Capture the cell that displays the provided text and extract its [X, Y] central coordinate. 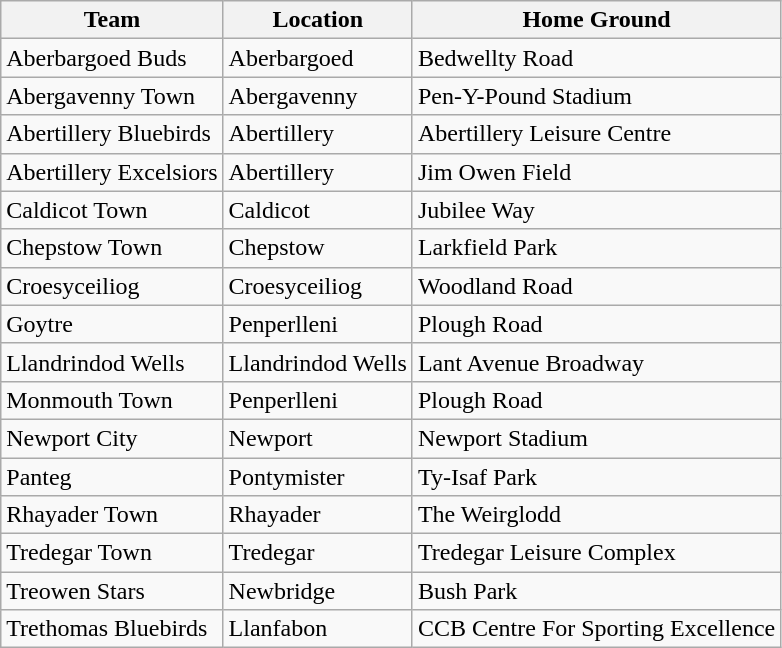
Lant Avenue Broadway [596, 362]
The Weirglodd [596, 515]
Caldicot [318, 210]
Monmouth Town [112, 400]
Abertillery Leisure Centre [596, 134]
Aberbargoed [318, 58]
Larkfield Park [596, 248]
Treowen Stars [112, 591]
Abertillery Excelsiors [112, 172]
Newport Stadium [596, 438]
Aberbargoed Buds [112, 58]
Pen-Y-Pound Stadium [596, 96]
Abergavenny [318, 96]
Newport [318, 438]
Trethomas Bluebirds [112, 629]
Team [112, 20]
Abertillery Bluebirds [112, 134]
Chepstow [318, 248]
Jubilee Way [596, 210]
Bedwellty Road [596, 58]
Tredegar [318, 553]
Newport City [112, 438]
Rhayader Town [112, 515]
Rhayader [318, 515]
Location [318, 20]
Bush Park [596, 591]
Newbridge [318, 591]
Caldicot Town [112, 210]
Tredegar Leisure Complex [596, 553]
Jim Owen Field [596, 172]
Abergavenny Town [112, 96]
Llanfabon [318, 629]
Chepstow Town [112, 248]
Ty-Isaf Park [596, 477]
Home Ground [596, 20]
Tredegar Town [112, 553]
Goytre [112, 324]
Panteg [112, 477]
CCB Centre For Sporting Excellence [596, 629]
Pontymister [318, 477]
Woodland Road [596, 286]
